Return [x, y] of the center of cell containing provided text 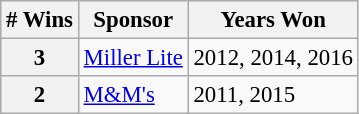
Sponsor [133, 20]
2 [40, 95]
2011, 2015 [273, 95]
3 [40, 58]
Years Won [273, 20]
M&M's [133, 95]
# Wins [40, 20]
2012, 2014, 2016 [273, 58]
Miller Lite [133, 58]
